Identify which cell holds the provided text, then report its [X, Y] central coordinate. 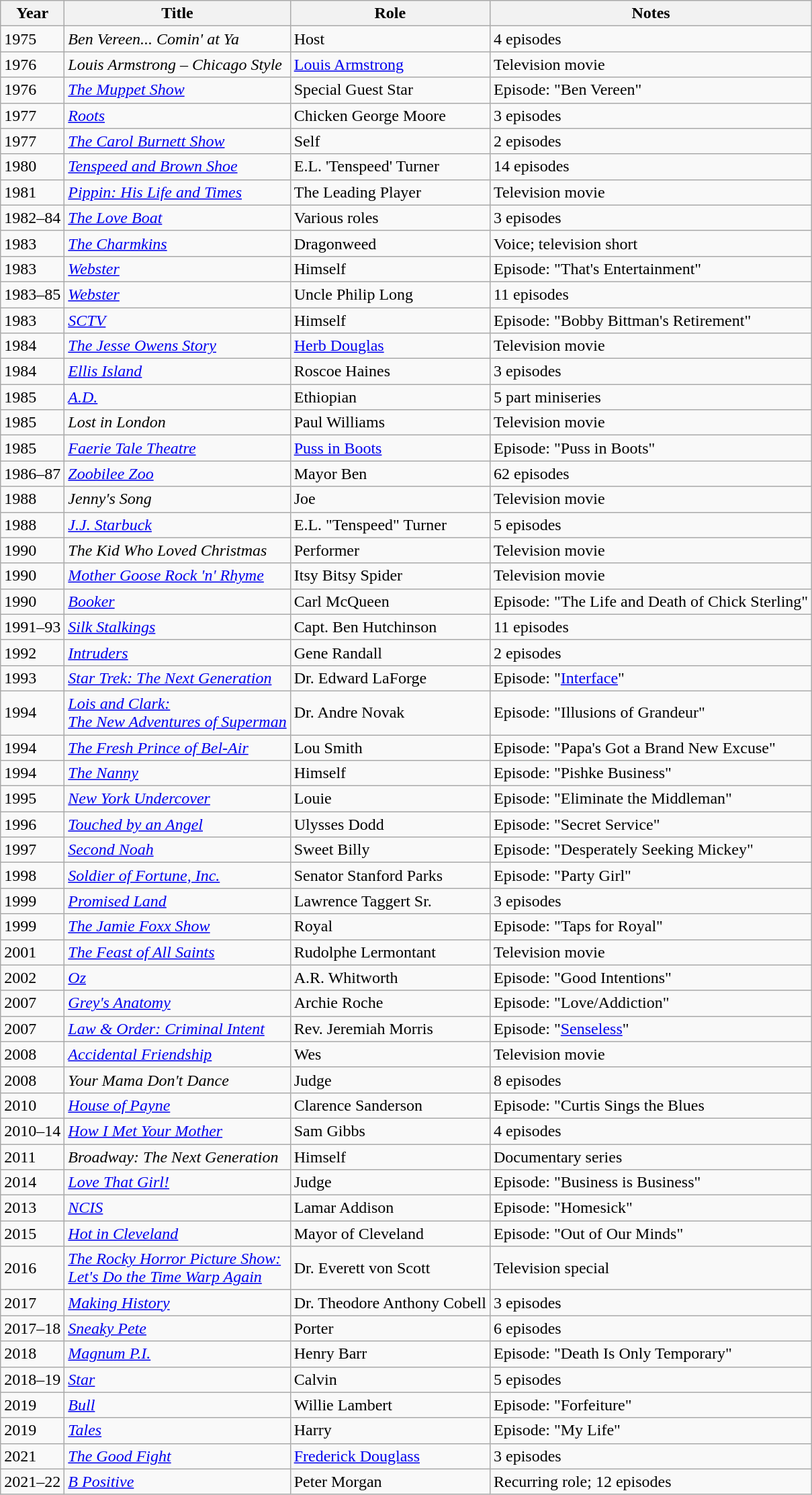
Dr. Andre Novak [390, 712]
14 episodes [650, 167]
Episode: "Desperately Seeking Mickey" [650, 850]
Special Guest Star [390, 90]
Lamar Addison [390, 1208]
Star Trek: The Next Generation [177, 678]
2021–22 [32, 1482]
2016 [32, 1269]
Roscoe Haines [390, 372]
Episode: "Good Intentions" [650, 978]
Your Mama Don't Dance [177, 1080]
2014 [32, 1183]
Bull [177, 1405]
2018 [32, 1354]
Magnum P.I. [177, 1354]
Episode: "Papa's Got a Brand New Excuse" [650, 748]
2017–18 [32, 1328]
2002 [32, 978]
Dr. Everett von Scott [390, 1269]
Peter Morgan [390, 1482]
Sam Gibbs [390, 1131]
The Leading Player [390, 192]
Harry [390, 1430]
Episode: "Curtis Sings the Blues [650, 1105]
The Jamie Foxx Show [177, 927]
Herb Douglas [390, 346]
Tales [177, 1430]
Lois and Clark: The New Adventures of Superman [177, 712]
1975 [32, 39]
The Fresh Prince of Bel-Air [177, 748]
New York Undercover [177, 799]
Episode: "Bobby Bittman's Retirement" [650, 321]
Lou Smith [390, 748]
Porter [390, 1328]
Louie [390, 799]
Tenspeed and Brown Shoe [177, 167]
Various roles [390, 218]
Grey's Anatomy [177, 1003]
2018–19 [32, 1379]
1981 [32, 192]
5 part miniseries [650, 397]
Clarence Sanderson [390, 1105]
Louis Armstrong – Chicago Style [177, 65]
Hot in Cleveland [177, 1234]
Dr. Theodore Anthony Cobell [390, 1303]
2013 [32, 1208]
1991–93 [32, 627]
Mother Goose Rock 'n' Rhyme [177, 576]
Episode: "Taps for Royal" [650, 927]
Puss in Boots [390, 448]
Ulysses Dodd [390, 824]
2021 [32, 1456]
Title [177, 13]
1997 [32, 850]
Wes [390, 1054]
Episode: "Eliminate the Middleman" [650, 799]
Television special [650, 1269]
2010 [32, 1105]
E.L. 'Tenspeed' Turner [390, 167]
Mayor of Cleveland [390, 1234]
Episode: "Out of Our Minds" [650, 1234]
62 episodes [650, 474]
Episode: "Secret Service" [650, 824]
Making History [177, 1303]
Mayor Ben [390, 474]
Promised Land [177, 901]
Episode: "Love/Addiction" [650, 1003]
Episode: "Pishke Business" [650, 773]
Paul Williams [390, 423]
1995 [32, 799]
Uncle Philip Long [390, 294]
How I Met Your Mother [177, 1131]
Ethiopian [390, 397]
Performer [390, 550]
Lawrence Taggert Sr. [390, 901]
2015 [32, 1234]
The Kid Who Loved Christmas [177, 550]
Zoobilee Zoo [177, 474]
Silk Stalkings [177, 627]
Frederick Douglass [390, 1456]
Louis Armstrong [390, 65]
Self [390, 141]
Documentary series [650, 1156]
Roots [177, 116]
Year [32, 13]
Episode: "The Life and Death of Chick Sterling" [650, 601]
Voice; television short [650, 243]
Rudolphe Lermontant [390, 952]
Touched by an Angel [177, 824]
Second Noah [177, 850]
The Feast of All Saints [177, 952]
E.L. "Tenspeed" Turner [390, 525]
Broadway: The Next Generation [177, 1156]
Willie Lambert [390, 1405]
Booker [177, 601]
Ben Vereen... Comin' at Ya [177, 39]
Accidental Friendship [177, 1054]
House of Payne [177, 1105]
2001 [32, 952]
Episode: "Business is Business" [650, 1183]
SCTV [177, 321]
Joe [390, 499]
1998 [32, 875]
Capt. Ben Hutchinson [390, 627]
1993 [32, 678]
Notes [650, 13]
The Jesse Owens Story [177, 346]
Jenny's Song [177, 499]
Episode: "Ben Vereen" [650, 90]
6 episodes [650, 1328]
Royal [390, 927]
A.R. Whitworth [390, 978]
Itsy Bitsy Spider [390, 576]
Henry Barr [390, 1354]
The Good Fight [177, 1456]
8 episodes [650, 1080]
The Charmkins [177, 243]
Soldier of Fortune, Inc. [177, 875]
The Carol Burnett Show [177, 141]
Episode: "Puss in Boots" [650, 448]
Episode: "Senseless" [650, 1029]
Ellis Island [177, 372]
Calvin [390, 1379]
Dragonweed [390, 243]
NCIS [177, 1208]
Archie Roche [390, 1003]
Episode: "Interface" [650, 678]
Rev. Jeremiah Morris [390, 1029]
Recurring role; 12 episodes [650, 1482]
Episode: "That's Entertainment" [650, 269]
1996 [32, 824]
Intruders [177, 652]
The Nanny [177, 773]
Oz [177, 978]
Sneaky Pete [177, 1328]
Role [390, 13]
1980 [32, 167]
Carl McQueen [390, 601]
2010–14 [32, 1131]
Law & Order: Criminal Intent [177, 1029]
B Positive [177, 1482]
1992 [32, 652]
Star [177, 1379]
Dr. Edward LaForge [390, 678]
Episode: "Death Is Only Temporary" [650, 1354]
Episode: "Party Girl" [650, 875]
Episode: "Homesick" [650, 1208]
2011 [32, 1156]
1983–85 [32, 294]
Host [390, 39]
Episode: "Illusions of Grandeur" [650, 712]
Sweet Billy [390, 850]
Senator Stanford Parks [390, 875]
Lost in London [177, 423]
1986–87 [32, 474]
The Rocky Horror Picture Show: Let's Do the Time Warp Again [177, 1269]
Pippin: His Life and Times [177, 192]
A.D. [177, 397]
1982–84 [32, 218]
Episode: "My Life" [650, 1430]
2017 [32, 1303]
J.J. Starbuck [177, 525]
The Love Boat [177, 218]
The Muppet Show [177, 90]
Chicken George Moore [390, 116]
Gene Randall [390, 652]
Love That Girl! [177, 1183]
Faerie Tale Theatre [177, 448]
Episode: "Forfeiture" [650, 1405]
